Extract the [x, y] coordinate from the center of the cell holding the provided text.  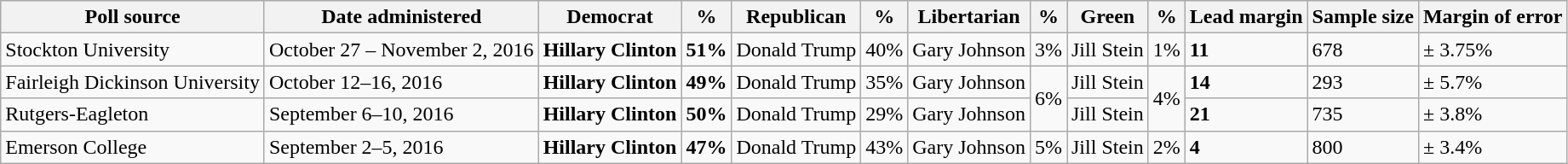
Rutgers-Eagleton [133, 114]
Libertarian [969, 17]
735 [1363, 114]
40% [884, 50]
Lead margin [1246, 17]
49% [707, 82]
± 3.75% [1492, 50]
Sample size [1363, 17]
47% [707, 147]
September 6–10, 2016 [401, 114]
October 12–16, 2016 [401, 82]
Date administered [401, 17]
5% [1048, 147]
29% [884, 114]
October 27 – November 2, 2016 [401, 50]
35% [884, 82]
4% [1167, 98]
Poll source [133, 17]
6% [1048, 98]
43% [884, 147]
Margin of error [1492, 17]
3% [1048, 50]
50% [707, 114]
21 [1246, 114]
Republican [796, 17]
Democrat [610, 17]
14 [1246, 82]
± 5.7% [1492, 82]
September 2–5, 2016 [401, 147]
11 [1246, 50]
Green [1107, 17]
800 [1363, 147]
Fairleigh Dickinson University [133, 82]
4 [1246, 147]
± 3.4% [1492, 147]
2% [1167, 147]
293 [1363, 82]
678 [1363, 50]
Stockton University [133, 50]
Emerson College [133, 147]
± 3.8% [1492, 114]
1% [1167, 50]
51% [707, 50]
